Search for the cell housing the specified text and yield its [X, Y] center coordinate. 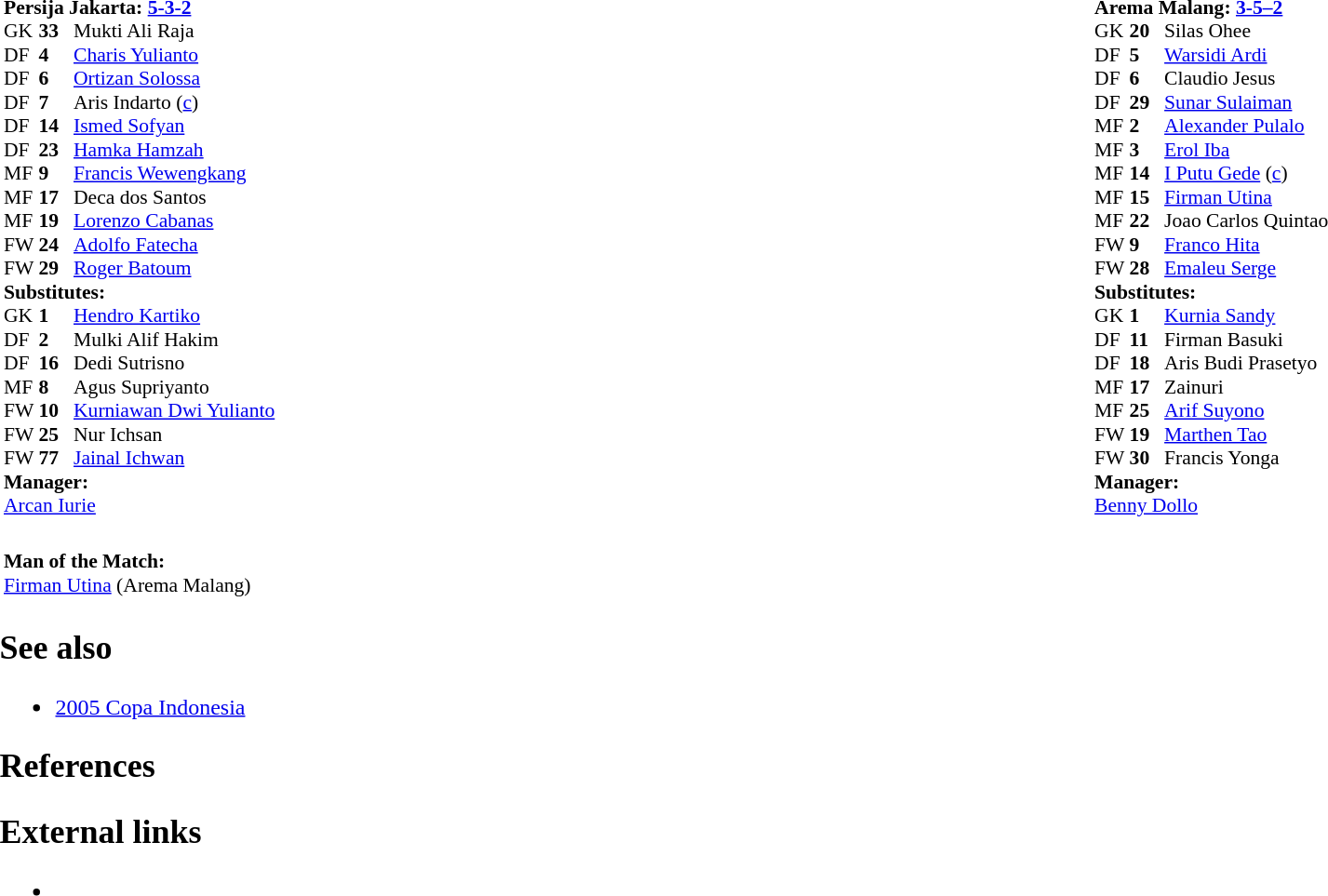
77 [57, 459]
15 [1147, 197]
22 [1147, 221]
24 [57, 245]
Erol Iba [1246, 150]
Agus Supriyanto [174, 387]
I Putu Gede (c) [1246, 174]
28 [1147, 269]
Franco Hita [1246, 245]
Firman Utina [1246, 197]
Aris Budi Prasetyo [1246, 364]
Roger Batoum [174, 269]
Zainuri [1246, 387]
5 [1147, 55]
3 [1147, 150]
Warsidi Ardi [1246, 55]
Alexander Pulalo [1246, 126]
Benny Dollo [1212, 505]
Marthen Tao [1246, 435]
Nur Ichsan [174, 435]
Jainal Ichwan [174, 459]
Aris Indarto (c) [174, 102]
Charis Yulianto [174, 55]
Emaleu Serge [1246, 269]
Firman Basuki [1246, 340]
Arif Suyono [1246, 410]
Sunar Sulaiman [1246, 102]
Kurnia Sandy [1246, 315]
Adolfo Fatecha [174, 245]
Mulki Alif Hakim [174, 340]
33 [57, 31]
Claudio Jesus [1246, 79]
7 [57, 102]
Kurniawan Dwi Yulianto [174, 410]
Deca dos Santos [174, 197]
23 [57, 150]
16 [57, 364]
Francis Wewengkang [174, 174]
Ismed Sofyan [174, 126]
Dedi Sutrisno [174, 364]
30 [1147, 459]
Ortizan Solossa [174, 79]
11 [1147, 340]
Hendro Kartiko [174, 315]
4 [57, 55]
Joao Carlos Quintao [1246, 221]
10 [57, 410]
Silas Ohee [1246, 31]
20 [1147, 31]
8 [57, 387]
Mukti Ali Raja [174, 31]
18 [1147, 364]
Francis Yonga [1246, 459]
Lorenzo Cabanas [174, 221]
Hamka Hamzah [174, 150]
Arcan Iurie [140, 505]
